Identify which cell holds the provided text, then report its [x, y] central coordinate. 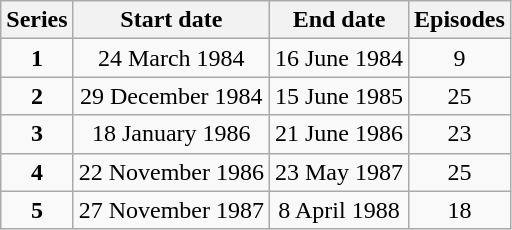
18 January 1986 [171, 134]
8 April 1988 [338, 210]
24 March 1984 [171, 58]
29 December 1984 [171, 96]
1 [37, 58]
21 June 1986 [338, 134]
Episodes [460, 20]
22 November 1986 [171, 172]
End date [338, 20]
9 [460, 58]
2 [37, 96]
16 June 1984 [338, 58]
15 June 1985 [338, 96]
Series [37, 20]
4 [37, 172]
18 [460, 210]
27 November 1987 [171, 210]
5 [37, 210]
3 [37, 134]
23 [460, 134]
23 May 1987 [338, 172]
Start date [171, 20]
